Output the [X, Y] coordinate of the center of the cell containing the given text.  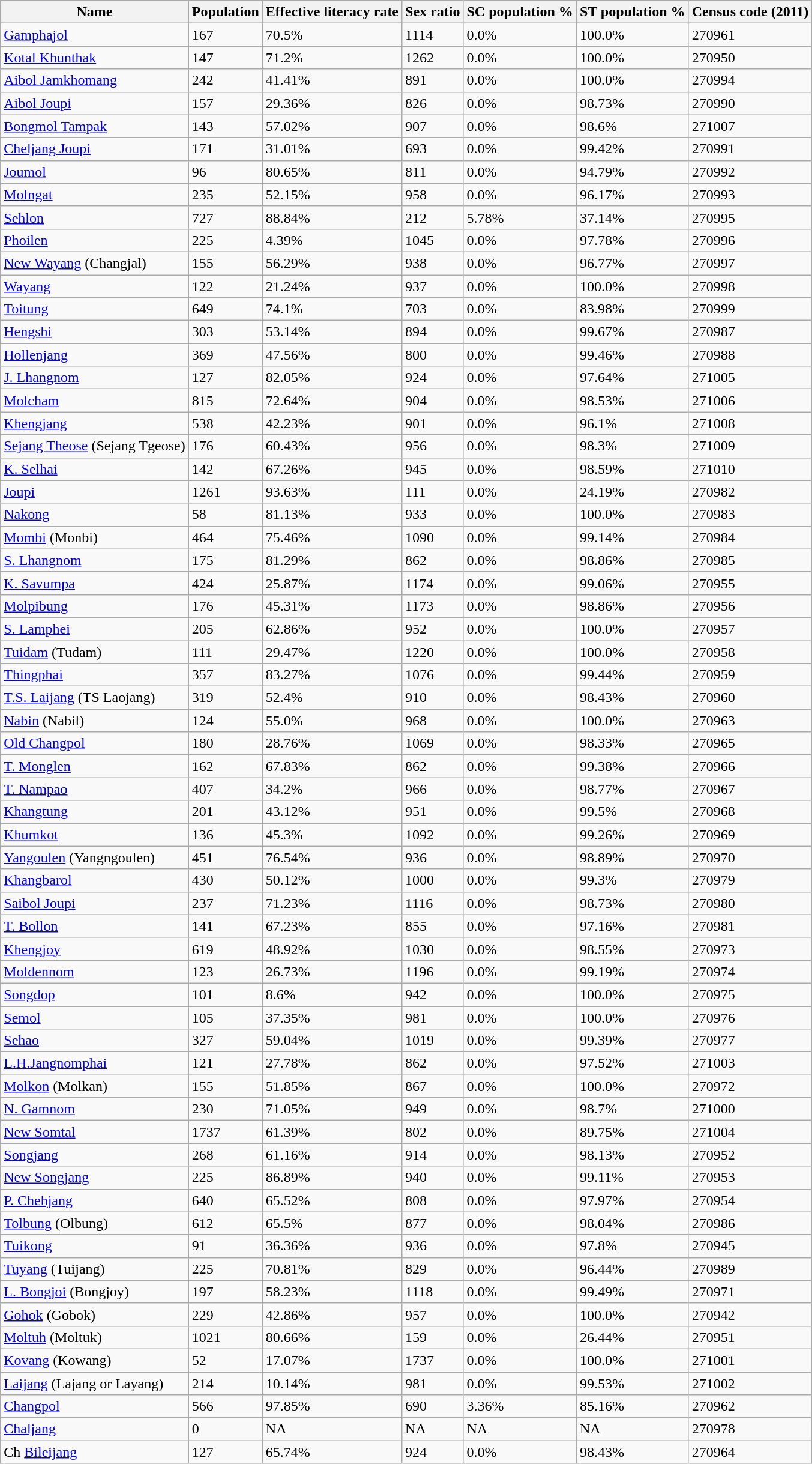
945 [433, 469]
Cheljang Joupi [95, 149]
951 [433, 812]
56.29% [332, 263]
147 [226, 58]
122 [226, 286]
270982 [750, 492]
271007 [750, 126]
Molcham [95, 401]
123 [226, 972]
94.79% [633, 172]
171 [226, 149]
Molngat [95, 195]
829 [433, 1269]
Sehlon [95, 217]
P. Chehjang [95, 1200]
58.23% [332, 1292]
98.77% [633, 789]
914 [433, 1155]
L.H.Jangnomphai [95, 1063]
Gamphajol [95, 35]
Tuidam (Tudam) [95, 652]
61.39% [332, 1132]
67.23% [332, 926]
31.01% [332, 149]
52.15% [332, 195]
34.2% [332, 789]
New Wayang (Changjal) [95, 263]
808 [433, 1200]
242 [226, 80]
98.59% [633, 469]
270988 [750, 355]
612 [226, 1223]
Census code (2011) [750, 12]
52 [226, 1360]
142 [226, 469]
956 [433, 446]
1069 [433, 743]
98.04% [633, 1223]
98.89% [633, 858]
Tolbung (Olbung) [95, 1223]
1262 [433, 58]
Name [95, 12]
303 [226, 332]
101 [226, 994]
24.19% [633, 492]
1045 [433, 240]
99.5% [633, 812]
96 [226, 172]
270995 [750, 217]
159 [433, 1337]
966 [433, 789]
910 [433, 698]
59.04% [332, 1041]
8.6% [332, 994]
1092 [433, 835]
319 [226, 698]
93.63% [332, 492]
121 [226, 1063]
Sex ratio [433, 12]
270960 [750, 698]
270999 [750, 309]
Molkon (Molkan) [95, 1086]
Aibol Joupi [95, 103]
270991 [750, 149]
Semol [95, 1018]
141 [226, 926]
727 [226, 217]
75.46% [332, 537]
271000 [750, 1109]
270984 [750, 537]
S. Lhangnom [95, 560]
1114 [433, 35]
Sehao [95, 1041]
877 [433, 1223]
451 [226, 858]
45.3% [332, 835]
270992 [750, 172]
270972 [750, 1086]
K. Selhai [95, 469]
271008 [750, 423]
270983 [750, 515]
1174 [433, 583]
Hengshi [95, 332]
270993 [750, 195]
Yangoulen (Yangngoulen) [95, 858]
99.53% [633, 1383]
894 [433, 332]
Khengjang [95, 423]
45.31% [332, 606]
271006 [750, 401]
124 [226, 721]
T. Monglen [95, 766]
New Songjang [95, 1178]
74.1% [332, 309]
270967 [750, 789]
270981 [750, 926]
Bongmol Tampak [95, 126]
Khangtung [95, 812]
649 [226, 309]
815 [226, 401]
826 [433, 103]
270998 [750, 286]
270968 [750, 812]
270955 [750, 583]
29.36% [332, 103]
157 [226, 103]
270979 [750, 880]
270964 [750, 1452]
270974 [750, 972]
SC population % [520, 12]
867 [433, 1086]
61.16% [332, 1155]
270942 [750, 1314]
271003 [750, 1063]
270953 [750, 1178]
270997 [750, 263]
T. Bollon [95, 926]
270987 [750, 332]
270986 [750, 1223]
Wayang [95, 286]
Joupi [95, 492]
Kotal Khunthak [95, 58]
37.14% [633, 217]
270990 [750, 103]
10.14% [332, 1383]
Kovang (Kowang) [95, 1360]
Phoilen [95, 240]
98.13% [633, 1155]
99.3% [633, 880]
70.5% [332, 35]
85.16% [633, 1406]
5.78% [520, 217]
Laijang (Lajang or Layang) [95, 1383]
1000 [433, 880]
180 [226, 743]
270978 [750, 1429]
Ch Bileijang [95, 1452]
65.52% [332, 1200]
270980 [750, 903]
802 [433, 1132]
99.46% [633, 355]
270973 [750, 949]
50.12% [332, 880]
800 [433, 355]
464 [226, 537]
J. Lhangnom [95, 378]
0 [226, 1429]
28.76% [332, 743]
270959 [750, 675]
270950 [750, 58]
271004 [750, 1132]
197 [226, 1292]
21.24% [332, 286]
99.42% [633, 149]
96.17% [633, 195]
942 [433, 994]
Saibol Joupi [95, 903]
136 [226, 835]
99.49% [633, 1292]
270996 [750, 240]
67.26% [332, 469]
327 [226, 1041]
98.6% [633, 126]
268 [226, 1155]
Toitung [95, 309]
98.3% [633, 446]
62.86% [332, 629]
81.29% [332, 560]
67.83% [332, 766]
229 [226, 1314]
693 [433, 149]
83.98% [633, 309]
937 [433, 286]
71.23% [332, 903]
47.56% [332, 355]
51.85% [332, 1086]
619 [226, 949]
271001 [750, 1360]
97.16% [633, 926]
Gohok (Gobok) [95, 1314]
S. Lamphei [95, 629]
270954 [750, 1200]
690 [433, 1406]
201 [226, 812]
143 [226, 126]
1019 [433, 1041]
Changpol [95, 1406]
T.S. Laijang (TS Laojang) [95, 698]
105 [226, 1018]
270958 [750, 652]
88.84% [332, 217]
430 [226, 880]
80.66% [332, 1337]
52.4% [332, 698]
212 [433, 217]
957 [433, 1314]
99.19% [633, 972]
1090 [433, 537]
70.81% [332, 1269]
855 [433, 926]
99.06% [633, 583]
938 [433, 263]
80.65% [332, 172]
407 [226, 789]
270956 [750, 606]
37.35% [332, 1018]
1116 [433, 903]
17.07% [332, 1360]
99.26% [633, 835]
26.73% [332, 972]
Sejang Theose (Sejang Tgeose) [95, 446]
270966 [750, 766]
933 [433, 515]
97.8% [633, 1246]
48.92% [332, 949]
1261 [226, 492]
235 [226, 195]
1118 [433, 1292]
82.05% [332, 378]
41.41% [332, 80]
Tuikong [95, 1246]
97.78% [633, 240]
1173 [433, 606]
89.75% [633, 1132]
65.74% [332, 1452]
907 [433, 126]
98.33% [633, 743]
270963 [750, 721]
205 [226, 629]
237 [226, 903]
949 [433, 1109]
369 [226, 355]
162 [226, 766]
71.05% [332, 1109]
270976 [750, 1018]
230 [226, 1109]
86.89% [332, 1178]
Old Changpol [95, 743]
Aibol Jamkhomang [95, 80]
K. Savumpa [95, 583]
968 [433, 721]
424 [226, 583]
214 [226, 1383]
1196 [433, 972]
952 [433, 629]
Songdop [95, 994]
167 [226, 35]
55.0% [332, 721]
96.1% [633, 423]
T. Nampao [95, 789]
811 [433, 172]
36.36% [332, 1246]
270970 [750, 858]
1220 [433, 652]
271009 [750, 446]
538 [226, 423]
98.7% [633, 1109]
Nabin (Nabil) [95, 721]
L. Bongjoi (Bongjoy) [95, 1292]
940 [433, 1178]
81.13% [332, 515]
65.5% [332, 1223]
83.27% [332, 675]
270994 [750, 80]
640 [226, 1200]
270985 [750, 560]
270952 [750, 1155]
71.2% [332, 58]
270977 [750, 1041]
N. Gamnom [95, 1109]
53.14% [332, 332]
270951 [750, 1337]
270961 [750, 35]
72.64% [332, 401]
270957 [750, 629]
3.36% [520, 1406]
New Somtal [95, 1132]
26.44% [633, 1337]
Nakong [95, 515]
91 [226, 1246]
904 [433, 401]
270989 [750, 1269]
901 [433, 423]
60.43% [332, 446]
58 [226, 515]
96.44% [633, 1269]
99.14% [633, 537]
1030 [433, 949]
1021 [226, 1337]
Joumol [95, 172]
99.11% [633, 1178]
Effective literacy rate [332, 12]
Population [226, 12]
97.97% [633, 1200]
ST population % [633, 12]
270971 [750, 1292]
25.87% [332, 583]
271002 [750, 1383]
99.67% [633, 332]
Molpibung [95, 606]
43.12% [332, 812]
42.86% [332, 1314]
Khengjoy [95, 949]
76.54% [332, 858]
271005 [750, 378]
42.23% [332, 423]
98.53% [633, 401]
Khumkot [95, 835]
4.39% [332, 240]
Moldennom [95, 972]
27.78% [332, 1063]
Mombi (Monbi) [95, 537]
99.44% [633, 675]
96.77% [633, 263]
891 [433, 80]
958 [433, 195]
270965 [750, 743]
29.47% [332, 652]
270962 [750, 1406]
97.52% [633, 1063]
1076 [433, 675]
271010 [750, 469]
Songjang [95, 1155]
57.02% [332, 126]
Chaljang [95, 1429]
270975 [750, 994]
99.38% [633, 766]
566 [226, 1406]
97.85% [332, 1406]
175 [226, 560]
99.39% [633, 1041]
Thingphai [95, 675]
270969 [750, 835]
703 [433, 309]
97.64% [633, 378]
Moltuh (Moltuk) [95, 1337]
Tuyang (Tuijang) [95, 1269]
Khangbarol [95, 880]
98.55% [633, 949]
Hollenjang [95, 355]
357 [226, 675]
270945 [750, 1246]
